Locate the cell with the specified text and output its (x, y) center coordinate. 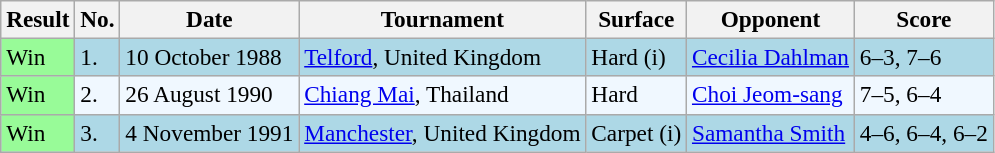
Hard (i) (636, 57)
6–3, 7–6 (924, 57)
7–5, 6–4 (924, 95)
Manchester, United Kingdom (442, 133)
Chiang Mai, Thailand (442, 95)
1. (98, 57)
10 October 1988 (210, 57)
Choi Jeom-sang (771, 95)
Cecilia Dahlman (771, 57)
3. (98, 133)
Result (38, 19)
Surface (636, 19)
Tournament (442, 19)
Opponent (771, 19)
Samantha Smith (771, 133)
Carpet (i) (636, 133)
Score (924, 19)
26 August 1990 (210, 95)
Date (210, 19)
2. (98, 95)
Hard (636, 95)
4 November 1991 (210, 133)
No. (98, 19)
Telford, United Kingdom (442, 57)
4–6, 6–4, 6–2 (924, 133)
